Capture the cell that displays the provided text and extract its [x, y] central coordinate. 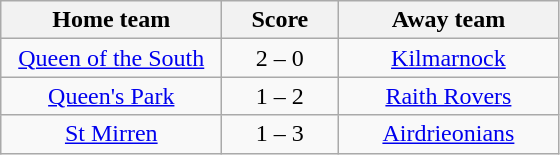
Score [280, 20]
Away team [448, 20]
Home team [112, 20]
Queen's Park [112, 96]
Queen of the South [112, 58]
1 – 2 [280, 96]
St Mirren [112, 134]
Raith Rovers [448, 96]
1 – 3 [280, 134]
Kilmarnock [448, 58]
Airdrieonians [448, 134]
2 – 0 [280, 58]
